Locate the cell with the specified text and output its [X, Y] center coordinate. 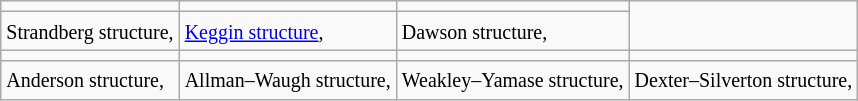
Anderson structure, [90, 80]
Weakley–Yamase structure, [512, 80]
Dexter–Silverton structure, [744, 80]
Strandberg structure, [90, 31]
Keggin structure, [288, 31]
Dawson structure, [512, 31]
Allman–Waugh structure, [288, 80]
